Determine the (x, y) coordinate at the center of the cell enclosing the given text.  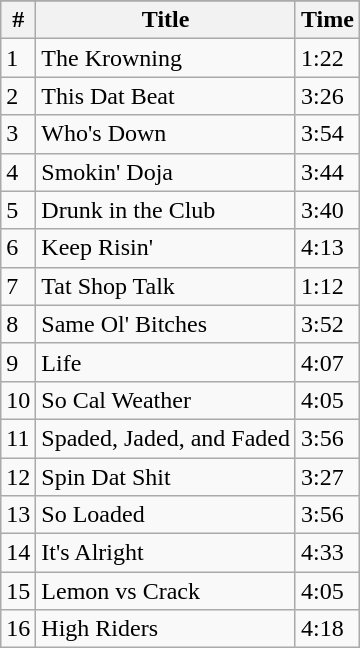
16 (18, 629)
So Loaded (166, 515)
Drunk in the Club (166, 210)
6 (18, 248)
8 (18, 324)
Tat Shop Talk (166, 286)
Life (166, 362)
Lemon vs Crack (166, 591)
3:26 (327, 96)
This Dat Beat (166, 96)
4:13 (327, 248)
Who's Down (166, 134)
Keep Risin' (166, 248)
13 (18, 515)
Spin Dat Shit (166, 477)
4:33 (327, 553)
1:12 (327, 286)
3:40 (327, 210)
1 (18, 58)
The Krowning (166, 58)
Spaded, Jaded, and Faded (166, 438)
11 (18, 438)
Time (327, 20)
3:27 (327, 477)
2 (18, 96)
4:07 (327, 362)
4 (18, 172)
# (18, 20)
3 (18, 134)
15 (18, 591)
So Cal Weather (166, 400)
14 (18, 553)
Smokin' Doja (166, 172)
1:22 (327, 58)
7 (18, 286)
It's Alright (166, 553)
3:44 (327, 172)
9 (18, 362)
Title (166, 20)
5 (18, 210)
3:52 (327, 324)
10 (18, 400)
Same Ol' Bitches (166, 324)
4:18 (327, 629)
12 (18, 477)
High Riders (166, 629)
3:54 (327, 134)
